Search for the cell housing the specified text and yield its [X, Y] center coordinate. 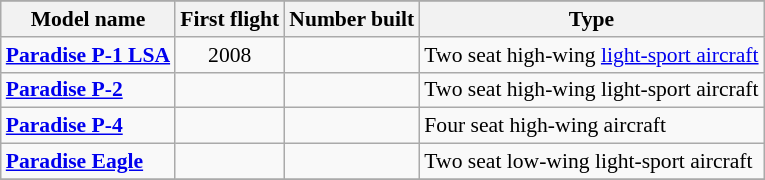
Paradise P-2 [88, 90]
First flight [230, 19]
Paradise P-1 LSA [88, 55]
Paradise P-4 [88, 126]
Four seat high-wing aircraft [591, 126]
Two seat low-wing light-sport aircraft [591, 162]
Model name [88, 19]
Number built [352, 19]
2008 [230, 55]
Type [591, 19]
Paradise Eagle [88, 162]
